Find where the given text appears and provide that cell's center as [x, y] coordinate. 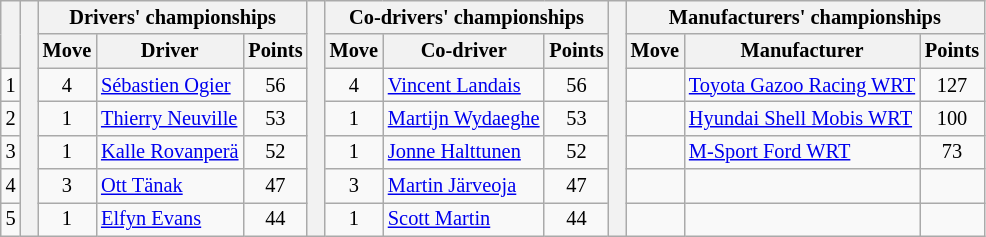
5 [11, 219]
Elfyn Evans [170, 219]
Martin Järveoja [464, 186]
127 [952, 85]
Thierry Neuville [170, 118]
Manufacturer [802, 51]
2 [11, 118]
Vincent Landais [464, 85]
Scott Martin [464, 219]
Martijn Wydaeghe [464, 118]
Sébastien Ogier [170, 85]
Manufacturers' championships [805, 17]
100 [952, 118]
Co-drivers' championships [467, 17]
73 [952, 152]
Drivers' championships [173, 17]
Toyota Gazoo Racing WRT [802, 85]
Jonne Halttunen [464, 152]
M-Sport Ford WRT [802, 152]
Ott Tänak [170, 186]
Driver [170, 51]
Co-driver [464, 51]
Hyundai Shell Mobis WRT [802, 118]
Kalle Rovanperä [170, 152]
